Locate the cell with the specified text and output its [X, Y] center coordinate. 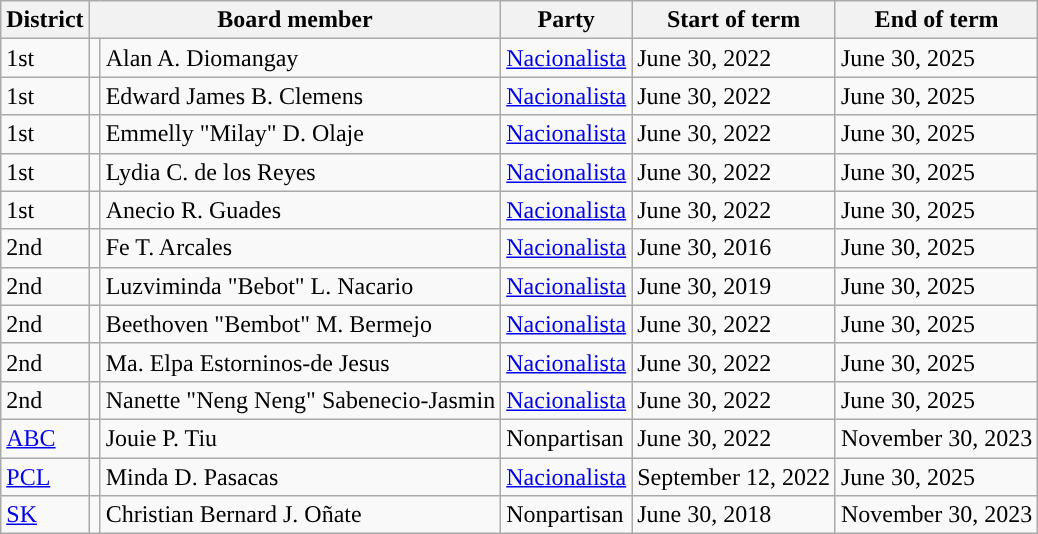
Minda D. Pasacas [300, 477]
June 30, 2019 [734, 286]
Party [566, 20]
Emmelly "Milay" D. Olaje [300, 134]
June 30, 2018 [734, 515]
District [45, 20]
Alan A. Diomangay [300, 58]
Christian Bernard J. Oñate [300, 515]
Anecio R. Guades [300, 210]
Beethoven "Bembot" M. Bermejo [300, 324]
SK [45, 515]
Fe T. Arcales [300, 248]
June 30, 2016 [734, 248]
Start of term [734, 20]
End of term [936, 20]
PCL [45, 477]
Lydia C. de los Reyes [300, 172]
Edward James B. Clemens [300, 96]
Ma. Elpa Estorninos-de Jesus [300, 362]
Board member [295, 20]
Jouie P. Tiu [300, 438]
Luzviminda "Bebot" L. Nacario [300, 286]
Nanette "Neng Neng" Sabenecio-Jasmin [300, 400]
September 12, 2022 [734, 477]
ABC [45, 438]
